Scan for the cell matching the given text and deliver its [x, y] coordinate at center. 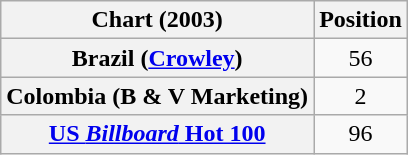
96 [361, 134]
56 [361, 58]
Brazil (Crowley) [158, 58]
2 [361, 96]
US Billboard Hot 100 [158, 134]
Colombia (B & V Marketing) [158, 96]
Position [361, 20]
Chart (2003) [158, 20]
